Provide the [X, Y] coordinate of the cell's center where the given text is located.  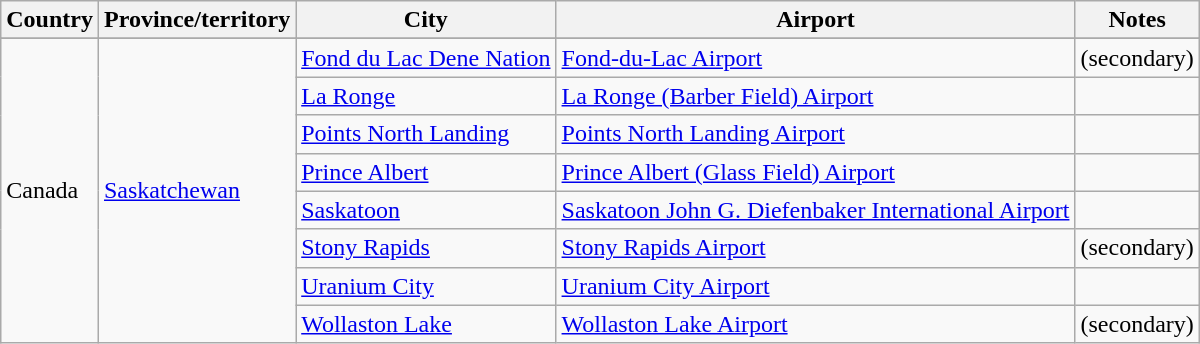
Uranium City Airport [816, 286]
Points North Landing [426, 134]
La Ronge [426, 96]
Prince Albert (Glass Field) Airport [816, 172]
Stony Rapids [426, 248]
City [426, 20]
Points North Landing Airport [816, 134]
Stony Rapids Airport [816, 248]
Province/territory [196, 20]
Saskatoon John G. Diefenbaker International Airport [816, 210]
Saskatoon [426, 210]
Uranium City [426, 286]
Wollaston Lake Airport [816, 324]
Fond-du-Lac Airport [816, 58]
La Ronge (Barber Field) Airport [816, 96]
Fond du Lac Dene Nation [426, 58]
Prince Albert [426, 172]
Notes [1137, 20]
Airport [816, 20]
Country [50, 20]
Wollaston Lake [426, 324]
Canada [50, 191]
Saskatchewan [196, 191]
